Find where the given text appears and provide that cell's center as (x, y) coordinate. 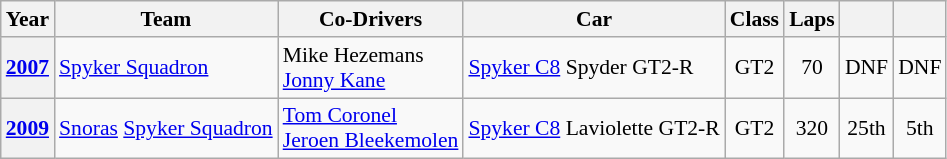
Class (754, 19)
5th (920, 128)
2007 (28, 68)
2009 (28, 128)
Year (28, 19)
Tom Coronel Jeroen Bleekemolen (371, 128)
Spyker Squadron (166, 68)
Mike Hezemans Jonny Kane (371, 68)
Snoras Spyker Squadron (166, 128)
70 (812, 68)
Co-Drivers (371, 19)
Spyker C8 Laviolette GT2-R (594, 128)
Laps (812, 19)
320 (812, 128)
Team (166, 19)
Car (594, 19)
25th (866, 128)
Spyker C8 Spyder GT2-R (594, 68)
